Determine the [X, Y] coordinate at the center of the cell enclosing the given text.  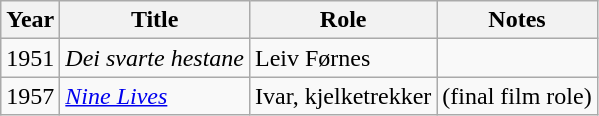
(final film role) [517, 96]
Role [342, 20]
Ivar, kjelketrekker [342, 96]
Leiv Førnes [342, 58]
Title [155, 20]
1957 [30, 96]
Year [30, 20]
Nine Lives [155, 96]
1951 [30, 58]
Dei svarte hestane [155, 58]
Notes [517, 20]
